Locate the cell with the specified text and output its [x, y] center coordinate. 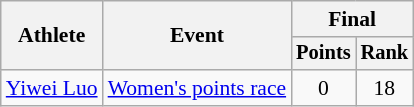
Points [323, 54]
Final [352, 19]
Event [198, 36]
Athlete [52, 36]
Rank [385, 54]
Yiwei Luo [52, 88]
18 [385, 88]
0 [323, 88]
Women's points race [198, 88]
